Locate the cell with the specified text and output its (X, Y) center coordinate. 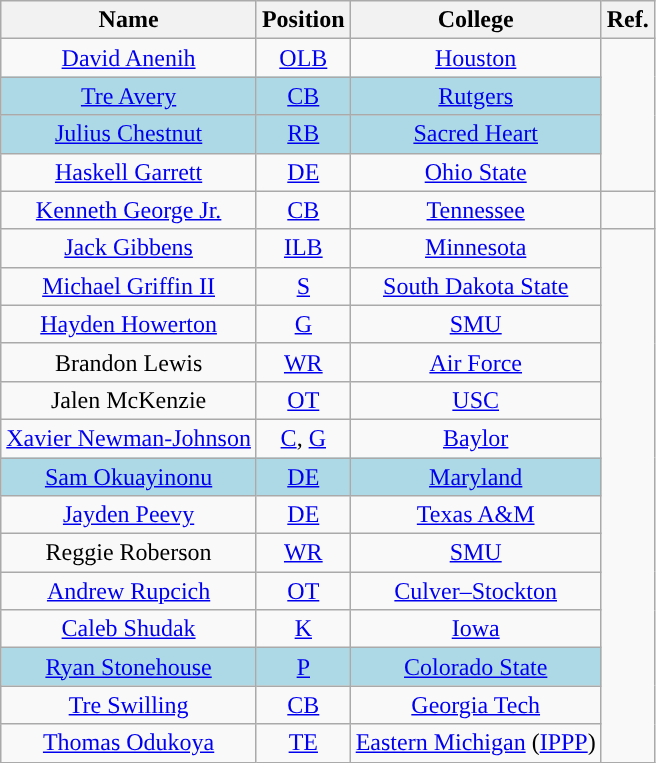
South Dakota State (476, 286)
C, G (303, 438)
Kenneth George Jr. (129, 210)
Air Force (476, 362)
Position (303, 20)
Sam Okuayinonu (129, 477)
College (476, 20)
Michael Griffin II (129, 286)
Julius Chestnut (129, 134)
Ref. (628, 20)
K (303, 629)
Texas A&M (476, 515)
Tennessee (476, 210)
ILB (303, 248)
USC (476, 400)
S (303, 286)
Jayden Peevy (129, 515)
G (303, 324)
Tre Avery (129, 96)
Caleb Shudak (129, 629)
Ohio State (476, 172)
Colorado State (476, 667)
Georgia Tech (476, 705)
Jack Gibbens (129, 248)
Sacred Heart (476, 134)
Minnesota (476, 248)
Brandon Lewis (129, 362)
Maryland (476, 477)
Rutgers (476, 96)
Xavier Newman-Johnson (129, 438)
Tre Swilling (129, 705)
Iowa (476, 629)
Reggie Roberson (129, 553)
Ryan Stonehouse (129, 667)
Haskell Garrett (129, 172)
Andrew Rupcich (129, 591)
Thomas Odukoya (129, 743)
Jalen McKenzie (129, 400)
David Anenih (129, 58)
Houston (476, 58)
Hayden Howerton (129, 324)
OLB (303, 58)
Culver–Stockton (476, 591)
Name (129, 20)
TE (303, 743)
RB (303, 134)
Baylor (476, 438)
P (303, 667)
Eastern Michigan (IPPP) (476, 743)
